From the cell containing the given text, extract its center point as (x, y) coordinate. 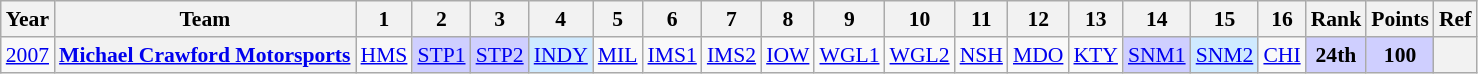
Points (1400, 19)
INDY (561, 55)
12 (1038, 19)
2007 (28, 55)
10 (920, 19)
SNM2 (1225, 55)
3 (500, 19)
14 (1157, 19)
STP1 (441, 55)
IMS2 (732, 55)
STP2 (500, 55)
9 (849, 19)
15 (1225, 19)
Ref (1455, 19)
13 (1095, 19)
6 (672, 19)
1 (384, 19)
IMS1 (672, 55)
100 (1400, 55)
MIL (618, 55)
Michael Crawford Motorsports (204, 55)
WGL1 (849, 55)
NSH (982, 55)
MDO (1038, 55)
SNM1 (1157, 55)
Team (204, 19)
2 (441, 19)
IOW (788, 55)
24th (1336, 55)
7 (732, 19)
11 (982, 19)
HMS (384, 55)
16 (1282, 19)
8 (788, 19)
5 (618, 19)
Year (28, 19)
WGL2 (920, 55)
4 (561, 19)
CHI (1282, 55)
KTY (1095, 55)
Rank (1336, 19)
